Extract the [x, y] coordinate from the center of the cell holding the provided text.  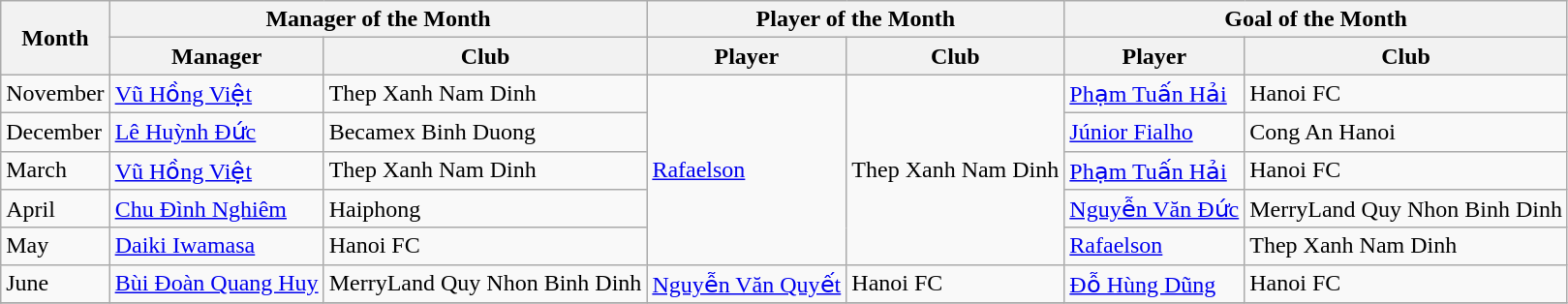
Nguyễn Văn Đức [1154, 209]
Bùi Đoàn Quang Huy [217, 284]
Júnior Fialho [1154, 132]
Lê Huỳnh Đức [217, 132]
April [55, 209]
November [55, 94]
June [55, 284]
Nguyễn Văn Quyết [747, 284]
May [55, 246]
Đỗ Hùng Dũng [1154, 284]
Haiphong [485, 209]
Cong An Hanoi [1406, 132]
Becamex Binh Duong [485, 132]
Player of the Month [856, 19]
Manager of the Month [378, 19]
December [55, 132]
Manager [217, 56]
Daiki Iwamasa [217, 246]
Month [55, 38]
Chu Đình Nghiêm [217, 209]
March [55, 170]
Goal of the Month [1316, 19]
